Search for the cell housing the specified text and yield its [X, Y] center coordinate. 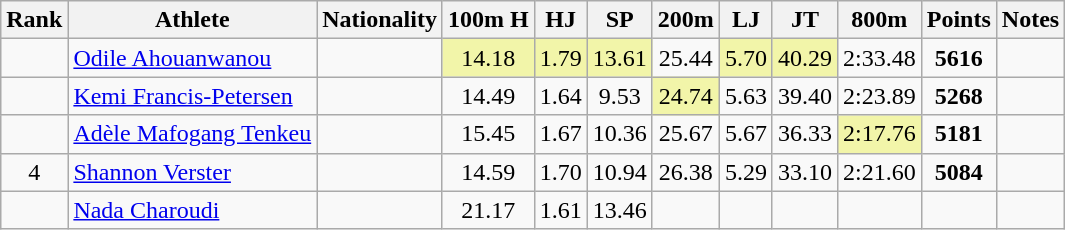
2:21.60 [879, 172]
Nada Charoudi [192, 210]
14.18 [488, 58]
2:23.89 [879, 96]
1.79 [560, 58]
1.61 [560, 210]
40.29 [804, 58]
2:33.48 [879, 58]
10.36 [620, 134]
5.29 [746, 172]
39.40 [804, 96]
10.94 [620, 172]
13.61 [620, 58]
1.67 [560, 134]
200m [686, 20]
5.63 [746, 96]
Rank [34, 20]
9.53 [620, 96]
JT [804, 20]
33.10 [804, 172]
5268 [958, 96]
36.33 [804, 134]
1.64 [560, 96]
5.70 [746, 58]
21.17 [488, 210]
2:17.76 [879, 134]
100m H [488, 20]
SP [620, 20]
14.59 [488, 172]
HJ [560, 20]
5.67 [746, 134]
Nationality [380, 20]
Shannon Verster [192, 172]
5181 [958, 134]
Points [958, 20]
15.45 [488, 134]
5616 [958, 58]
24.74 [686, 96]
5084 [958, 172]
Kemi Francis-Petersen [192, 96]
14.49 [488, 96]
1.70 [560, 172]
800m [879, 20]
Athlete [192, 20]
Adèle Mafogang Tenkeu [192, 134]
25.44 [686, 58]
Odile Ahouanwanou [192, 58]
26.38 [686, 172]
LJ [746, 20]
25.67 [686, 134]
4 [34, 172]
13.46 [620, 210]
Notes [1030, 20]
